Provide the (x, y) coordinate of the cell's center where the given text is located.  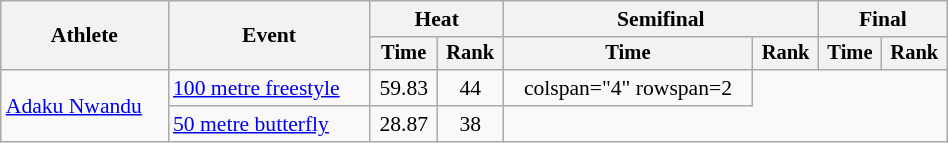
Heat (436, 19)
100 metre freestyle (269, 88)
Event (269, 36)
28.87 (404, 124)
colspan="4" rowspan=2 (628, 88)
44 (470, 88)
50 metre butterfly (269, 124)
Athlete (84, 36)
38 (470, 124)
Semifinal (660, 19)
59.83 (404, 88)
Adaku Nwandu (84, 106)
Final (884, 19)
